Scan for the cell matching the given text and deliver its [X, Y] coordinate at center. 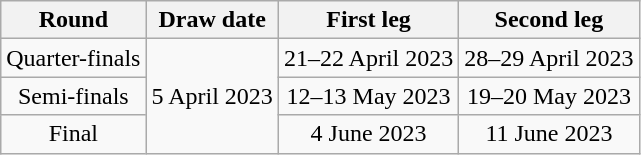
Draw date [212, 20]
5 April 2023 [212, 96]
12–13 May 2023 [368, 96]
28–29 April 2023 [549, 58]
19–20 May 2023 [549, 96]
11 June 2023 [549, 134]
Second leg [549, 20]
Final [74, 134]
First leg [368, 20]
21–22 April 2023 [368, 58]
Quarter-finals [74, 58]
4 June 2023 [368, 134]
Semi-finals [74, 96]
Round [74, 20]
